Extract the [X, Y] coordinate from the center of the cell holding the provided text.  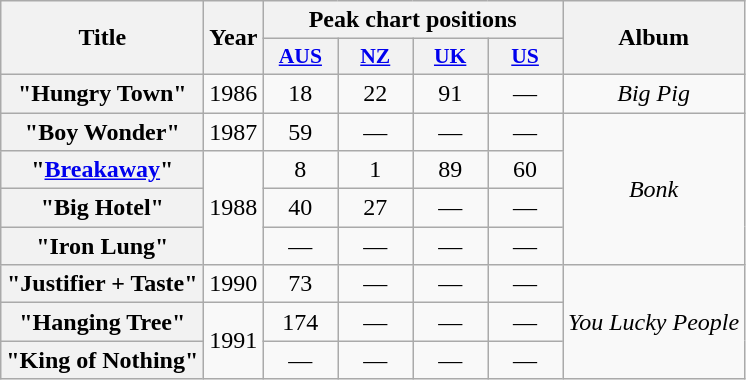
1 [376, 170]
"Boy Wonder" [102, 131]
18 [300, 93]
US [526, 57]
174 [300, 322]
1987 [234, 131]
8 [300, 170]
Title [102, 38]
60 [526, 170]
1991 [234, 341]
NZ [376, 57]
91 [450, 93]
"Hanging Tree" [102, 322]
40 [300, 208]
89 [450, 170]
"Justifier + Taste" [102, 284]
Album [654, 38]
"Big Hotel" [102, 208]
"Hungry Town" [102, 93]
AUS [300, 57]
"King of Nothing" [102, 360]
59 [300, 131]
1988 [234, 208]
"Breakaway" [102, 170]
UK [450, 57]
1990 [234, 284]
73 [300, 284]
Big Pig [654, 93]
Peak chart positions [413, 20]
27 [376, 208]
Bonk [654, 188]
Year [234, 38]
1986 [234, 93]
"Iron Lung" [102, 246]
22 [376, 93]
You Lucky People [654, 322]
